Scan for the cell matching the given text and deliver its (x, y) coordinate at center. 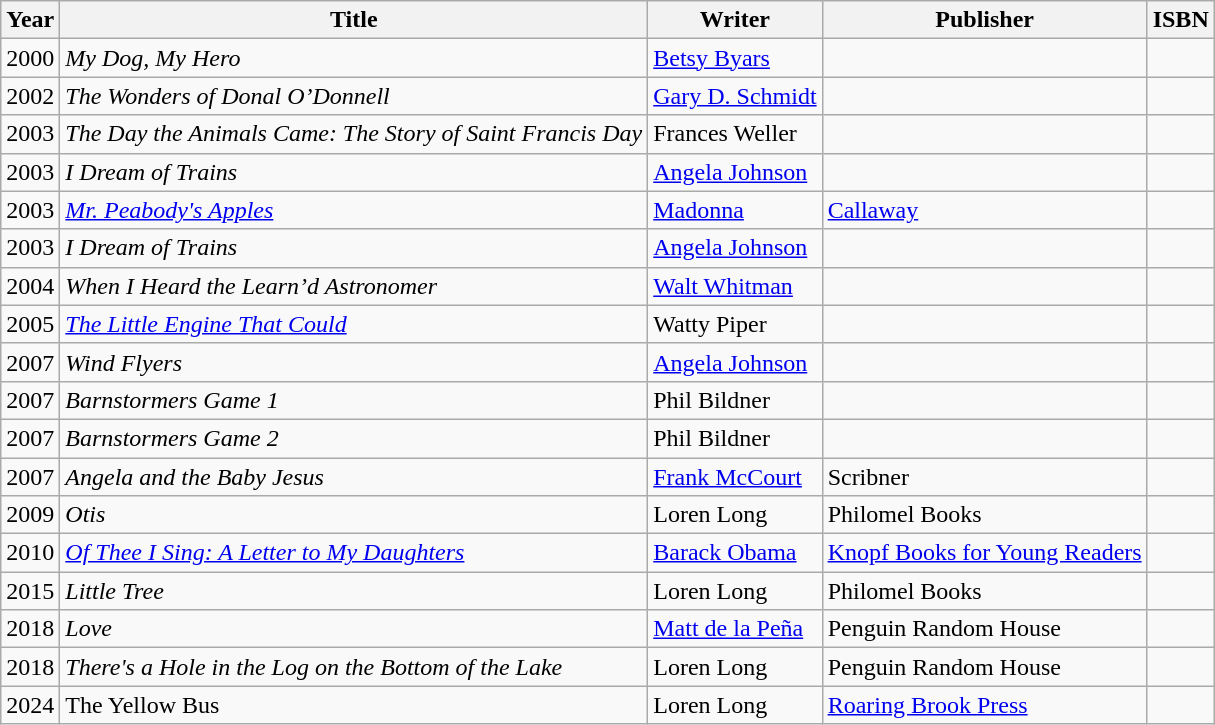
Roaring Brook Press (984, 705)
2010 (30, 553)
Watty Piper (735, 324)
The Wonders of Donal O’Donnell (354, 96)
My Dog, My Hero (354, 58)
Gary D. Schmidt (735, 96)
The Day the Animals Came: The Story of Saint Francis Day (354, 134)
Year (30, 20)
Angela and the Baby Jesus (354, 477)
Publisher (984, 20)
Madonna (735, 210)
2015 (30, 591)
Betsy Byars (735, 58)
2005 (30, 324)
Title (354, 20)
Wind Flyers (354, 362)
There's a Hole in the Log on the Bottom of the Lake (354, 667)
Barack Obama (735, 553)
Little Tree (354, 591)
Otis (354, 515)
2002 (30, 96)
2009 (30, 515)
Mr. Peabody's Apples (354, 210)
Writer (735, 20)
Scribner (984, 477)
2000 (30, 58)
Knopf Books for Young Readers (984, 553)
2004 (30, 286)
Walt Whitman (735, 286)
The Yellow Bus (354, 705)
ISBN (1180, 20)
Barnstormers Game 2 (354, 438)
Frances Weller (735, 134)
When I Heard the Learn’d Astronomer (354, 286)
Callaway (984, 210)
Barnstormers Game 1 (354, 400)
Frank McCourt (735, 477)
Of Thee I Sing: A Letter to My Daughters (354, 553)
Matt de la Peña (735, 629)
The Little Engine That Could (354, 324)
2024 (30, 705)
Love (354, 629)
